Pinpoint the cell where the given text exists, returning its [X, Y] midpoint coordinate. 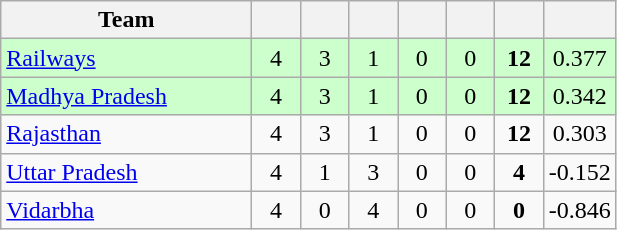
0.377 [580, 58]
-0.152 [580, 172]
Vidarbha [126, 210]
Team [126, 20]
0.303 [580, 134]
Uttar Pradesh [126, 172]
0.342 [580, 96]
Madhya Pradesh [126, 96]
Rajasthan [126, 134]
Railways [126, 58]
-0.846 [580, 210]
